Detect which cell encompasses the target text, then output its (X, Y) center coordinate. 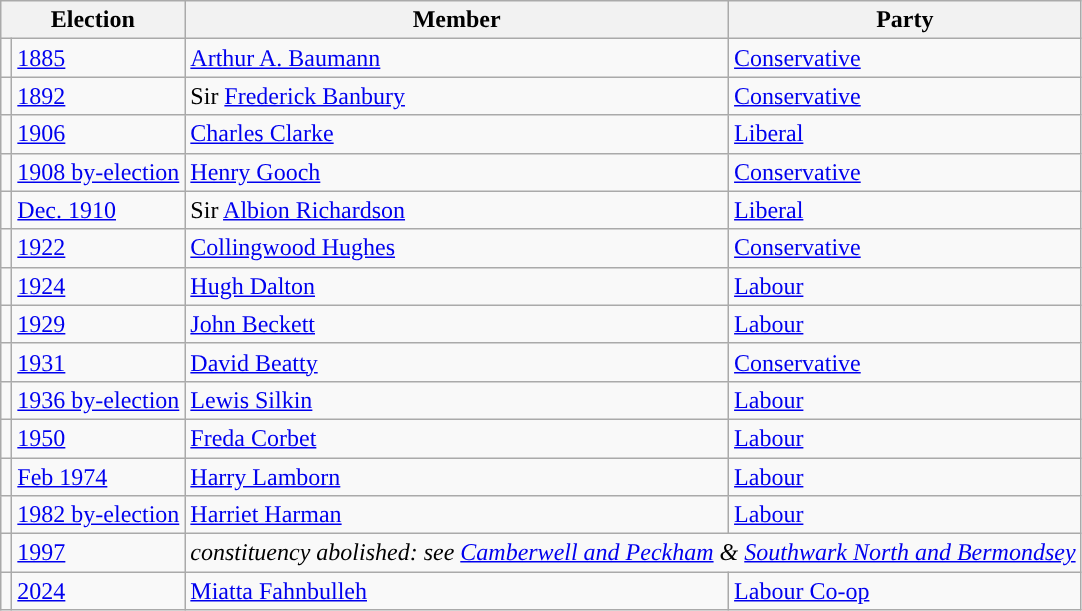
Harriet Harman (457, 515)
Member (457, 20)
1908 by-election (98, 172)
2024 (98, 591)
Hugh Dalton (457, 286)
1950 (98, 438)
Freda Corbet (457, 438)
Arthur A. Baumann (457, 58)
Feb 1974 (98, 477)
David Beatty (457, 362)
1982 by-election (98, 515)
Collingwood Hughes (457, 248)
Party (906, 20)
Sir Albion Richardson (457, 210)
Miatta Fahnbulleh (457, 591)
1906 (98, 134)
Sir Frederick Banbury (457, 96)
Dec. 1910 (98, 210)
Labour Co-op (906, 591)
constituency abolished: see Camberwell and Peckham & Southwark North and Bermondsey (633, 553)
1924 (98, 286)
1997 (98, 553)
1929 (98, 324)
1885 (98, 58)
John Beckett (457, 324)
1892 (98, 96)
Harry Lamborn (457, 477)
Charles Clarke (457, 134)
Henry Gooch (457, 172)
1936 by-election (98, 400)
Election (93, 20)
Lewis Silkin (457, 400)
1931 (98, 362)
1922 (98, 248)
